Identify which cell holds the provided text, then report its [X, Y] central coordinate. 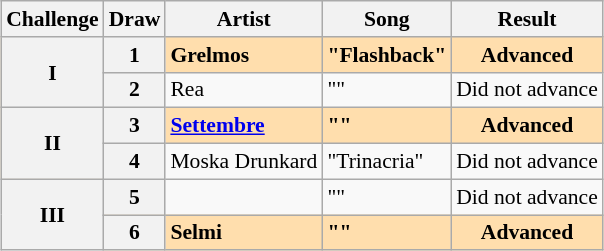
III [52, 214]
Song [386, 19]
4 [135, 162]
Selmi [244, 233]
Settembre [244, 126]
Rea [244, 90]
II [52, 144]
Challenge [52, 19]
2 [135, 90]
I [52, 72]
Moska Drunkard [244, 162]
5 [135, 197]
3 [135, 126]
Grelmos [244, 55]
"Flashback" [386, 55]
"Trinacria" [386, 162]
1 [135, 55]
Artist [244, 19]
6 [135, 233]
Draw [135, 19]
Result [527, 19]
